Determine the [x, y] coordinate at the center of the cell enclosing the given text.  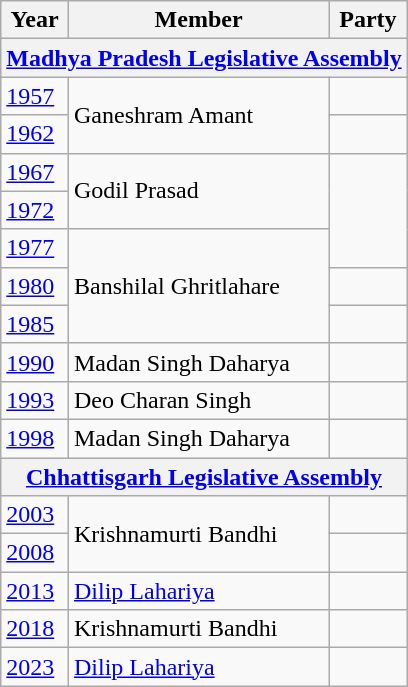
2008 [35, 553]
1980 [35, 286]
Madhya Pradesh Legislative Assembly [204, 58]
1985 [35, 324]
Deo Charan Singh [198, 400]
2023 [35, 667]
Member [198, 20]
1962 [35, 134]
Chhattisgarh Legislative Assembly [204, 477]
Year [35, 20]
1967 [35, 172]
1993 [35, 400]
2013 [35, 591]
2003 [35, 515]
2018 [35, 629]
Godil Prasad [198, 191]
1977 [35, 248]
Party [368, 20]
Ganeshram Amant [198, 115]
1998 [35, 438]
1972 [35, 210]
1990 [35, 362]
Banshilal Ghritlahare [198, 286]
1957 [35, 96]
